Provide the [X, Y] coordinate of the cell's center where the given text is located.  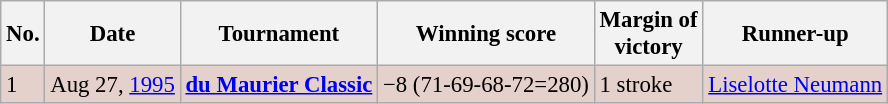
−8 (71-69-68-72=280) [486, 85]
Liselotte Neumann [796, 85]
No. [23, 34]
Margin ofvictory [648, 34]
du Maurier Classic [278, 85]
Aug 27, 1995 [112, 85]
1 [23, 85]
Date [112, 34]
Runner-up [796, 34]
Tournament [278, 34]
1 stroke [648, 85]
Winning score [486, 34]
